Determine the (X, Y) coordinate at the center of the cell enclosing the given text.  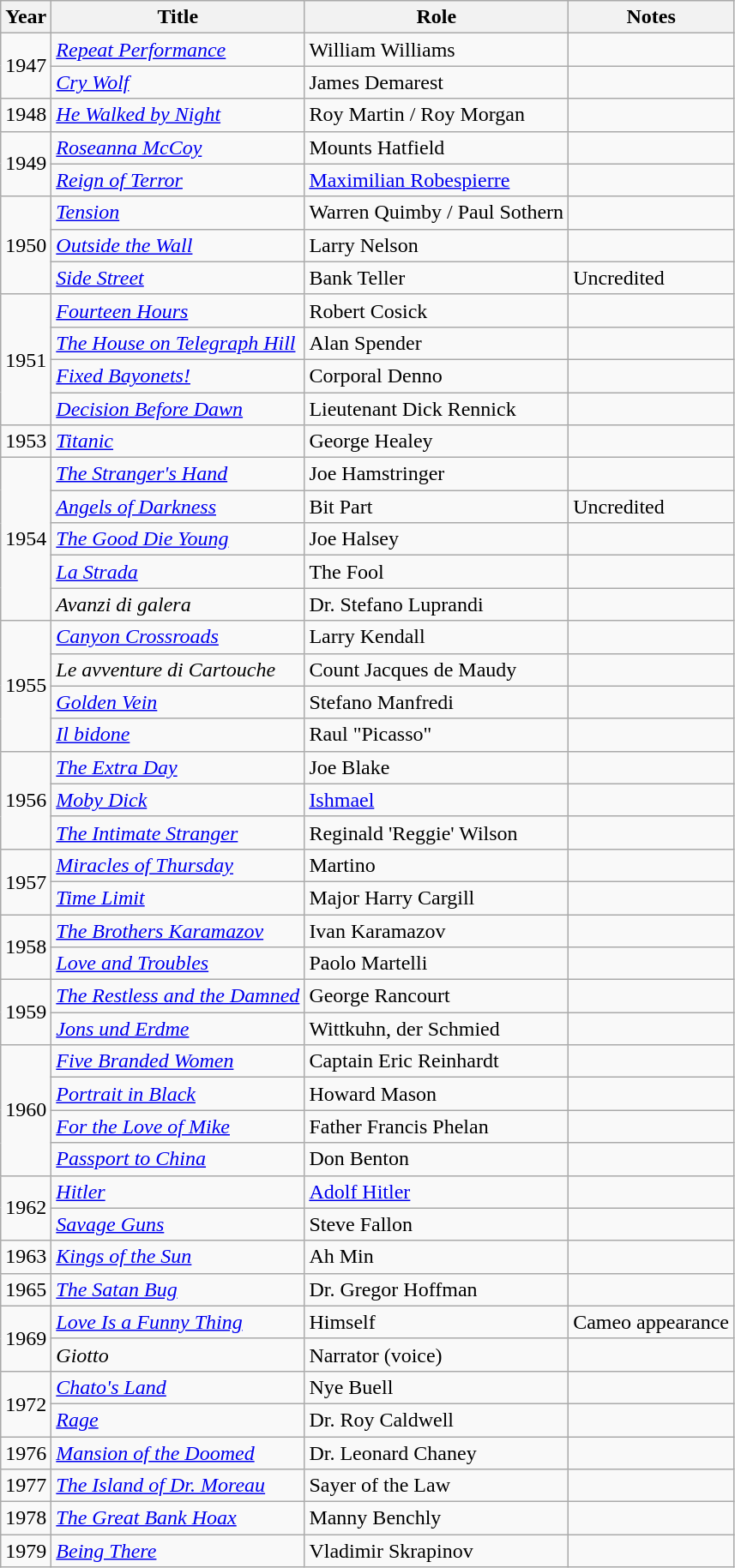
Title (178, 17)
1976 (26, 1453)
The Stranger's Hand (178, 474)
Role (437, 17)
Maximilian Robespierre (437, 180)
Robert Cosick (437, 310)
Dr. Gregor Hoffman (437, 1289)
1948 (26, 115)
Warren Quimby / Paul Sothern (437, 213)
La Strada (178, 572)
Ishmael (437, 800)
Fixed Bayonets! (178, 375)
Giotto (178, 1355)
1951 (26, 359)
1960 (26, 1110)
Himself (437, 1322)
1972 (26, 1403)
Dr. Stefano Luprandi (437, 604)
1953 (26, 442)
Reginald 'Reggie' Wilson (437, 832)
1950 (26, 245)
Vladimir Skrapinov (437, 1551)
1963 (26, 1257)
The Satan Bug (178, 1289)
Miracles of Thursday (178, 865)
1977 (26, 1486)
Don Benton (437, 1159)
The Good Die Young (178, 539)
Being There (178, 1551)
Savage Guns (178, 1224)
Tension (178, 213)
Five Branded Women (178, 1061)
William Williams (437, 50)
1978 (26, 1518)
The Brothers Karamazov (178, 930)
Raul "Picasso" (437, 735)
1956 (26, 800)
Nye Buell (437, 1387)
Repeat Performance (178, 50)
Joe Blake (437, 767)
Side Street (178, 278)
Sayer of the Law (437, 1486)
Larry Nelson (437, 245)
Kings of the Sun (178, 1257)
Chato's Land (178, 1387)
Stefano Manfredi (437, 702)
Love Is a Funny Thing (178, 1322)
Narrator (voice) (437, 1355)
For the Love of Mike (178, 1126)
Mansion of the Doomed (178, 1453)
Rage (178, 1420)
Manny Benchly (437, 1518)
Corporal Denno (437, 375)
Bit Part (437, 507)
Adolf Hitler (437, 1192)
Titanic (178, 442)
Dr. Leonard Chaney (437, 1453)
1954 (26, 539)
Golden Vein (178, 702)
1965 (26, 1289)
Il bidone (178, 735)
Mounts Hatfield (437, 147)
Avanzi di galera (178, 604)
The Island of Dr. Moreau (178, 1486)
He Walked by Night (178, 115)
1958 (26, 946)
Ivan Karamazov (437, 930)
Passport to China (178, 1159)
Count Jacques de Maudy (437, 670)
The Fool (437, 572)
The Great Bank Hoax (178, 1518)
Portrait in Black (178, 1094)
Joe Halsey (437, 539)
Moby Dick (178, 800)
Paolo Martelli (437, 964)
Notes (652, 17)
Angels of Darkness (178, 507)
1957 (26, 881)
Cameo appearance (652, 1322)
Larry Kendall (437, 637)
1959 (26, 1012)
Time Limit (178, 898)
Hitler (178, 1192)
James Demarest (437, 82)
Captain Eric Reinhardt (437, 1061)
Dr. Roy Caldwell (437, 1420)
Fourteen Hours (178, 310)
Alan Spender (437, 343)
Father Francis Phelan (437, 1126)
Roy Martin / Roy Morgan (437, 115)
Cry Wolf (178, 82)
Le avventure di Cartouche (178, 670)
Howard Mason (437, 1094)
Outside the Wall (178, 245)
Martino (437, 865)
George Healey (437, 442)
George Rancourt (437, 996)
Joe Hamstringer (437, 474)
Bank Teller (437, 278)
1969 (26, 1338)
Love and Troubles (178, 964)
Ah Min (437, 1257)
Lieutenant Dick Rennick (437, 409)
The Intimate Stranger (178, 832)
Reign of Terror (178, 180)
Decision Before Dawn (178, 409)
1949 (26, 164)
Major Harry Cargill (437, 898)
1962 (26, 1208)
The House on Telegraph Hill (178, 343)
Steve Fallon (437, 1224)
Roseanna McCoy (178, 147)
1979 (26, 1551)
Canyon Crossroads (178, 637)
Wittkuhn, der Schmied (437, 1029)
1947 (26, 66)
The Restless and the Damned (178, 996)
The Extra Day (178, 767)
1955 (26, 686)
Year (26, 17)
Jons und Erdme (178, 1029)
